Return (X, Y) of the center of cell containing provided text 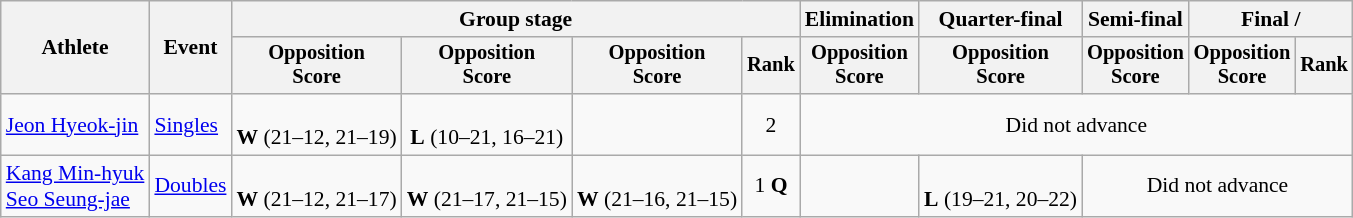
W (21–12, 21–17) (316, 186)
Jeon Hyeok-jin (76, 124)
Final / (1271, 19)
Group stage (515, 19)
Singles (190, 124)
Elimination (860, 19)
Kang Min-hyukSeo Seung-jae (76, 186)
Semi-final (1136, 19)
Athlete (76, 48)
1 Q (771, 186)
Doubles (190, 186)
Quarter-final (1000, 19)
2 (771, 124)
W (21–16, 21–15) (657, 186)
W (21–17, 21–15) (487, 186)
Event (190, 48)
L (19–21, 20–22) (1000, 186)
L (10–21, 16–21) (487, 124)
W (21–12, 21–19) (316, 124)
